Provide the (X, Y) coordinate of the cell's center where the given text is located.  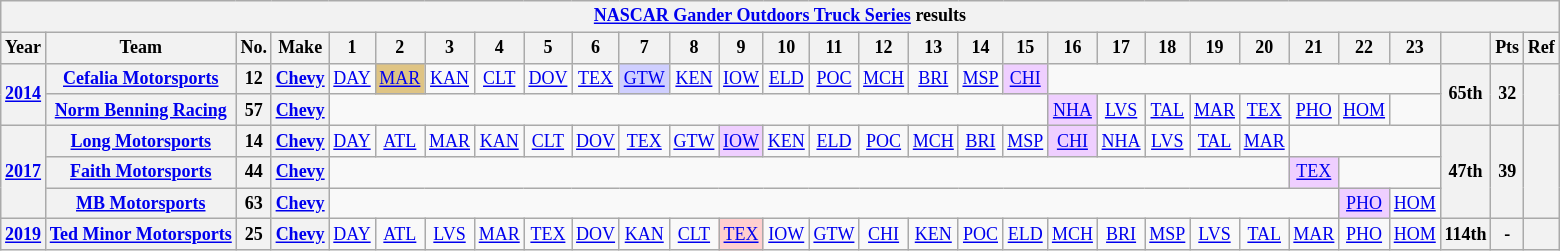
2019 (24, 234)
10 (786, 48)
22 (1364, 48)
11 (834, 48)
Faith Motorsports (140, 172)
23 (1414, 48)
Ted Minor Motorsports (140, 234)
25 (254, 234)
Ref (1541, 48)
63 (254, 204)
47th (1466, 172)
44 (254, 172)
Year (24, 48)
2014 (24, 94)
2017 (24, 172)
- (1508, 234)
8 (694, 48)
No. (254, 48)
Cefalia Motorsports (140, 78)
15 (1026, 48)
7 (644, 48)
17 (1121, 48)
Long Motorsports (140, 140)
39 (1508, 172)
3 (450, 48)
16 (1073, 48)
18 (1168, 48)
32 (1508, 94)
57 (254, 110)
20 (1264, 48)
5 (548, 48)
13 (933, 48)
6 (596, 48)
NASCAR Gander Outdoors Truck Series results (780, 16)
65th (1466, 94)
21 (1314, 48)
114th (1466, 234)
Team (140, 48)
1 (352, 48)
19 (1215, 48)
Make (300, 48)
4 (499, 48)
2 (400, 48)
MB Motorsports (140, 204)
Norm Benning Racing (140, 110)
9 (742, 48)
Pts (1508, 48)
